Return the (X, Y) coordinate for the center point of the cell that contains the specified text.  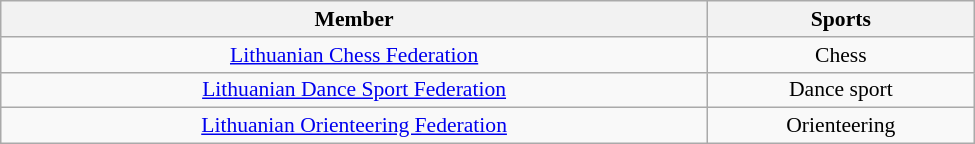
Lithuanian Dance Sport Federation (354, 90)
Dance sport (840, 90)
Member (354, 19)
Orienteering (840, 126)
Lithuanian Chess Federation (354, 55)
Sports (840, 19)
Lithuanian Orienteering Federation (354, 126)
Chess (840, 55)
